Extract the (x, y) coordinate from the center of the cell holding the provided text.  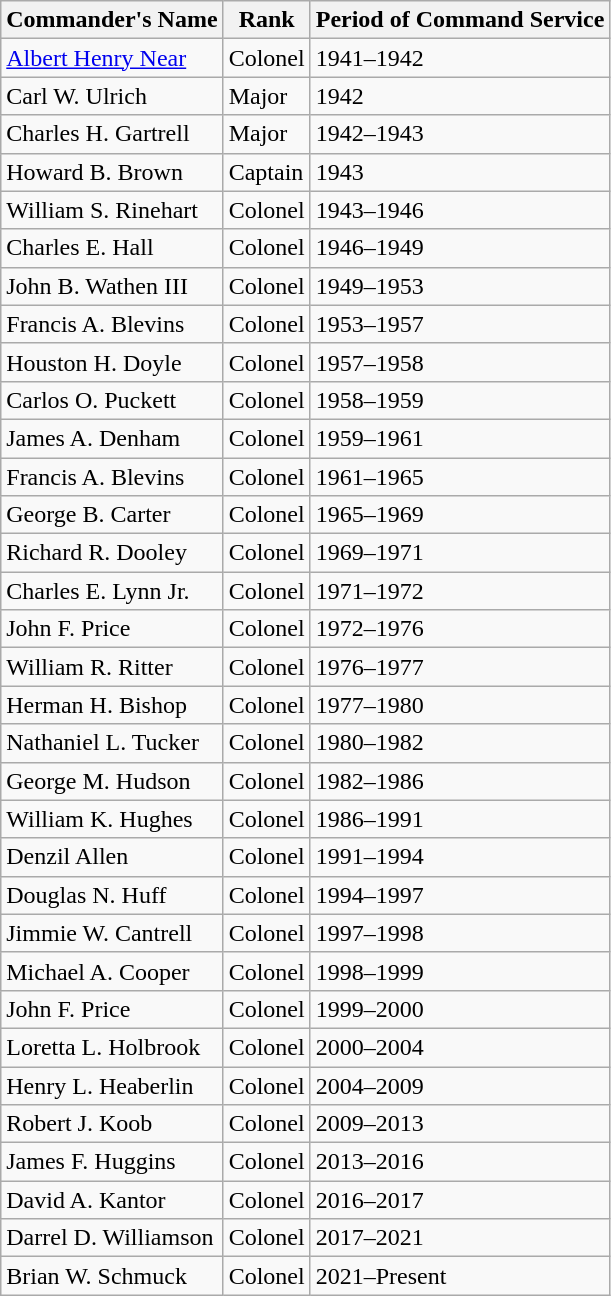
George B. Carter (112, 515)
John B. Wathen III (112, 286)
1943–1946 (460, 210)
1994–1997 (460, 895)
Period of Command Service (460, 20)
Charles E. Hall (112, 248)
1949–1953 (460, 286)
William R. Ritter (112, 667)
1982–1986 (460, 781)
1943 (460, 172)
1965–1969 (460, 515)
Darrel D. Williamson (112, 1238)
1969–1971 (460, 553)
2009–2013 (460, 1124)
1986–1991 (460, 819)
Richard R. Dooley (112, 553)
1976–1977 (460, 667)
1999–2000 (460, 1009)
1953–1957 (460, 324)
1941–1942 (460, 58)
Houston H. Doyle (112, 362)
1961–1965 (460, 477)
Brian W. Schmuck (112, 1276)
Nathaniel L. Tucker (112, 743)
William K. Hughes (112, 819)
Albert Henry Near (112, 58)
1959–1961 (460, 438)
1997–1998 (460, 933)
2000–2004 (460, 1047)
William S. Rinehart (112, 210)
Herman H. Bishop (112, 705)
1946–1949 (460, 248)
Rank (266, 20)
1980–1982 (460, 743)
Jimmie W. Cantrell (112, 933)
David A. Kantor (112, 1200)
Douglas N. Huff (112, 895)
Henry L. Heaberlin (112, 1085)
George M. Hudson (112, 781)
1958–1959 (460, 400)
2013–2016 (460, 1162)
James A. Denham (112, 438)
James F. Huggins (112, 1162)
1942 (460, 96)
Commander's Name (112, 20)
1998–1999 (460, 971)
Loretta L. Holbrook (112, 1047)
1942–1943 (460, 134)
Captain (266, 172)
2021–Present (460, 1276)
Carlos O. Puckett (112, 400)
1991–1994 (460, 857)
2016–2017 (460, 1200)
1957–1958 (460, 362)
2004–2009 (460, 1085)
Howard B. Brown (112, 172)
1977–1980 (460, 705)
Denzil Allen (112, 857)
Michael A. Cooper (112, 971)
Charles H. Gartrell (112, 134)
1972–1976 (460, 629)
1971–1972 (460, 591)
Robert J. Koob (112, 1124)
Charles E. Lynn Jr. (112, 591)
Carl W. Ulrich (112, 96)
2017–2021 (460, 1238)
